Search for the cell housing the specified text and yield its [X, Y] center coordinate. 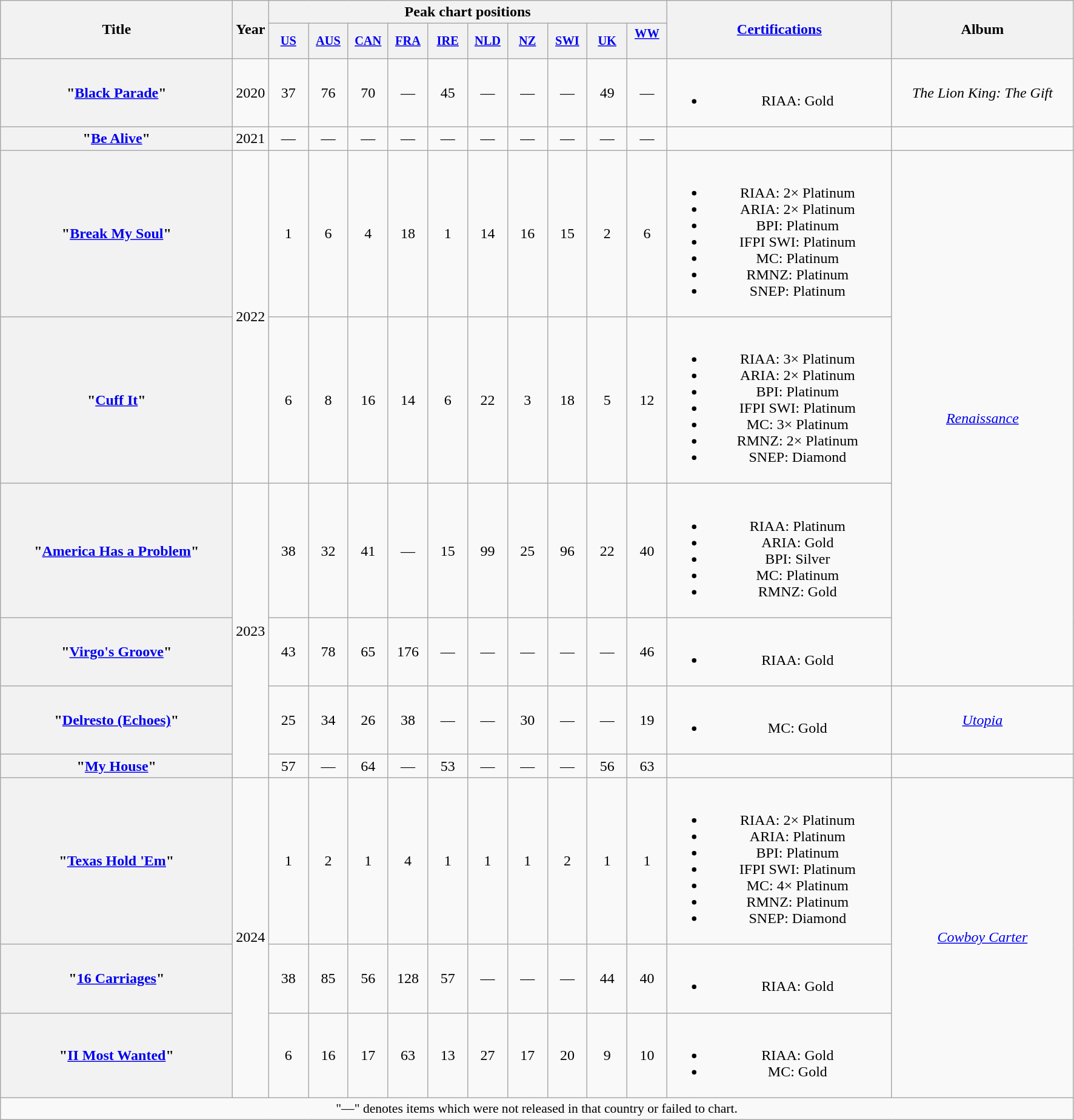
53 [448, 766]
2020 [251, 92]
Utopia [982, 720]
37 [289, 92]
"II Most Wanted" [116, 1055]
49 [607, 92]
"America Has a Problem" [116, 550]
2024 [251, 938]
"My House" [116, 766]
MC: Gold [779, 720]
34 [329, 720]
UK [607, 41]
Peak chart positions [468, 12]
19 [647, 720]
WW [647, 41]
FRA [408, 41]
20 [567, 1055]
176 [408, 652]
NZ [527, 41]
99 [488, 550]
3 [527, 400]
13 [448, 1055]
128 [408, 978]
"Texas Hold 'Em" [116, 861]
65 [368, 652]
2023 [251, 630]
43 [289, 652]
RIAA: 2× PlatinumARIA: 2× PlatinumBPI: PlatinumIFPI SWI: PlatinumMC: PlatinumRMNZ: PlatinumSNEP: Platinum [779, 234]
RIAA: PlatinumARIA: GoldBPI: SilverMC: PlatinumRMNZ: Gold [779, 550]
96 [567, 550]
8 [329, 400]
AUS [329, 41]
10 [647, 1055]
SWI [567, 41]
"Black Parade" [116, 92]
45 [448, 92]
"—" denotes items which were not released in that country or failed to chart. [537, 1108]
CAN [368, 41]
RIAA: 3× PlatinumARIA: 2× PlatinumBPI: PlatinumIFPI SWI: PlatinumMC: 3× PlatinumRMNZ: 2× PlatinumSNEP: Diamond [779, 400]
2022 [251, 317]
US [289, 41]
64 [368, 766]
85 [329, 978]
76 [329, 92]
Year [251, 30]
Title [116, 30]
The Lion King: The Gift [982, 92]
Certifications [779, 30]
"Cuff It" [116, 400]
2021 [251, 139]
"Virgo's Groove" [116, 652]
Album [982, 30]
RIAA: GoldMC: Gold [779, 1055]
Cowboy Carter [982, 938]
"Break My Soul" [116, 234]
41 [368, 550]
"16 Carriages" [116, 978]
"Be Alive" [116, 139]
NLD [488, 41]
32 [329, 550]
9 [607, 1055]
78 [329, 652]
RIAA: 2× PlatinumARIA: PlatinumBPI: PlatinumIFPI SWI: PlatinumMC: 4× PlatinumRMNZ: PlatinumSNEP: Diamond [779, 861]
26 [368, 720]
46 [647, 652]
30 [527, 720]
70 [368, 92]
5 [607, 400]
IRE [448, 41]
Renaissance [982, 418]
44 [607, 978]
27 [488, 1055]
12 [647, 400]
"Delresto (Echoes)" [116, 720]
